For the text-containing cell, return its midpoint in (X, Y) coordinate format. 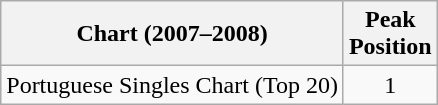
Portuguese Singles Chart (Top 20) (172, 85)
Chart (2007–2008) (172, 34)
PeakPosition (390, 34)
1 (390, 85)
